For the text-containing cell, return its midpoint in (x, y) coordinate format. 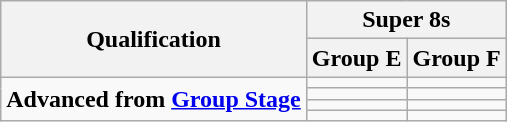
Advanced from Group Stage (154, 99)
Qualification (154, 39)
Super 8s (406, 20)
Group F (456, 58)
Group E (356, 58)
